Determine the (X, Y) coordinate at the center of the cell enclosing the given text.  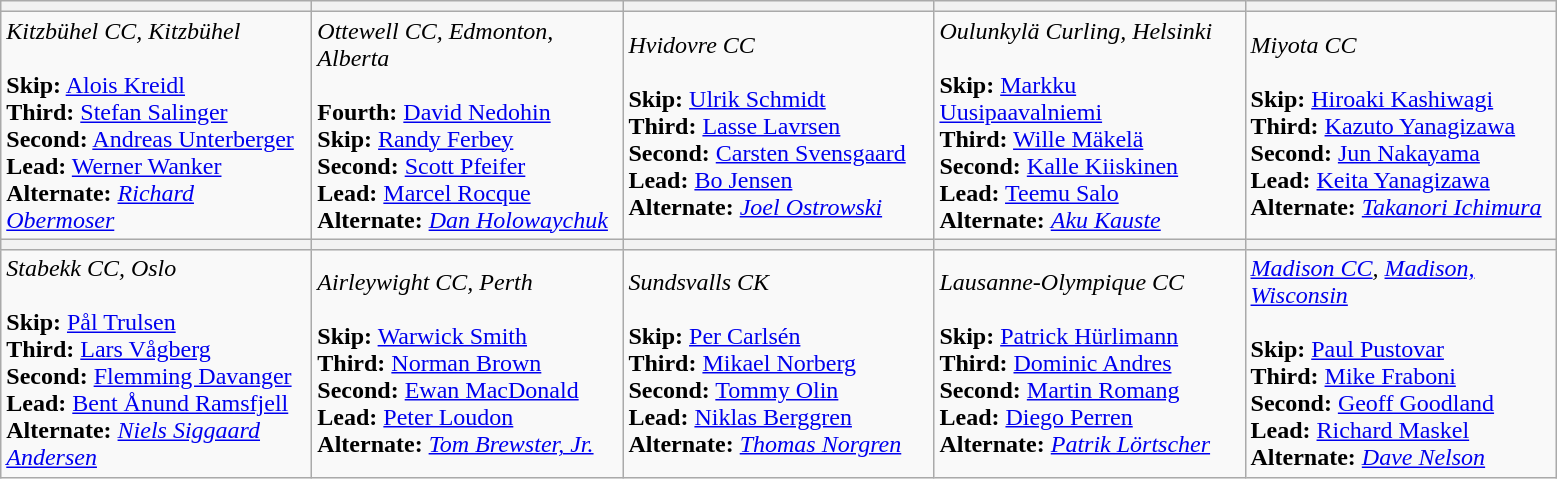
Stabekk CC, Oslo Skip: Pål Trulsen Third: Lars Vågberg Second: Flemming Davanger Lead: Bent Ånund Ramsfjell Alternate: Niels Siggaard Andersen (156, 364)
Madison CC, Madison, Wisconsin Skip: Paul Pustovar Third: Mike Fraboni Second: Geoff Goodland Lead: Richard Maskel Alternate: Dave Nelson (1400, 364)
Oulunkylä Curling, Helsinki Skip: Markku Uusipaavalniemi Third: Wille Mäkelä Second: Kalle Kiiskinen Lead: Teemu Salo Alternate: Aku Kauste (1090, 126)
Kitzbühel CC, Kitzbühel Skip: Alois Kreidl Third: Stefan Salinger Second: Andreas Unterberger Lead: Werner Wanker Alternate: Richard Obermoser (156, 126)
Miyota CC Skip: Hiroaki Kashiwagi Third: Kazuto Yanagizawa Second: Jun Nakayama Lead: Keita Yanagizawa Alternate: Takanori Ichimura (1400, 126)
Sundsvalls CK Skip: Per Carlsén Third: Mikael Norberg Second: Tommy Olin Lead: Niklas Berggren Alternate: Thomas Norgren (778, 364)
Lausanne-Olympique CC Skip: Patrick Hürlimann Third: Dominic Andres Second: Martin Romang Lead: Diego Perren Alternate: Patrik Lörtscher (1090, 364)
Hvidovre CC Skip: Ulrik Schmidt Third: Lasse Lavrsen Second: Carsten Svensgaard Lead: Bo Jensen Alternate: Joel Ostrowski (778, 126)
Ottewell CC, Edmonton, AlbertaFourth: David Nedohin Skip: Randy Ferbey Second: Scott Pfeifer Lead: Marcel Rocque Alternate: Dan Holowaychuk (468, 126)
Airleywight CC, Perth Skip: Warwick Smith Third: Norman Brown Second: Ewan MacDonald Lead: Peter Loudon Alternate: Tom Brewster, Jr. (468, 364)
